Return [x, y] of the center of cell containing provided text 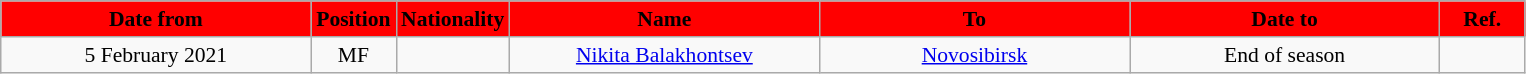
Date to [1285, 19]
Position [354, 19]
5 February 2021 [156, 55]
End of season [1285, 55]
Nikita Balakhontsev [664, 55]
MF [354, 55]
Date from [156, 19]
Name [664, 19]
To [974, 19]
Nationality [452, 19]
Novosibirsk [974, 55]
Ref. [1482, 19]
